For the text-containing cell, return its midpoint in [x, y] coordinate format. 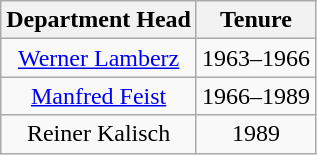
1966–1989 [256, 96]
Manfred Feist [99, 96]
Tenure [256, 20]
Department Head [99, 20]
Reiner Kalisch [99, 134]
Werner Lamberz [99, 58]
1963–1966 [256, 58]
1989 [256, 134]
